Return the [x, y] coordinate for the center point of the cell that contains the specified text.  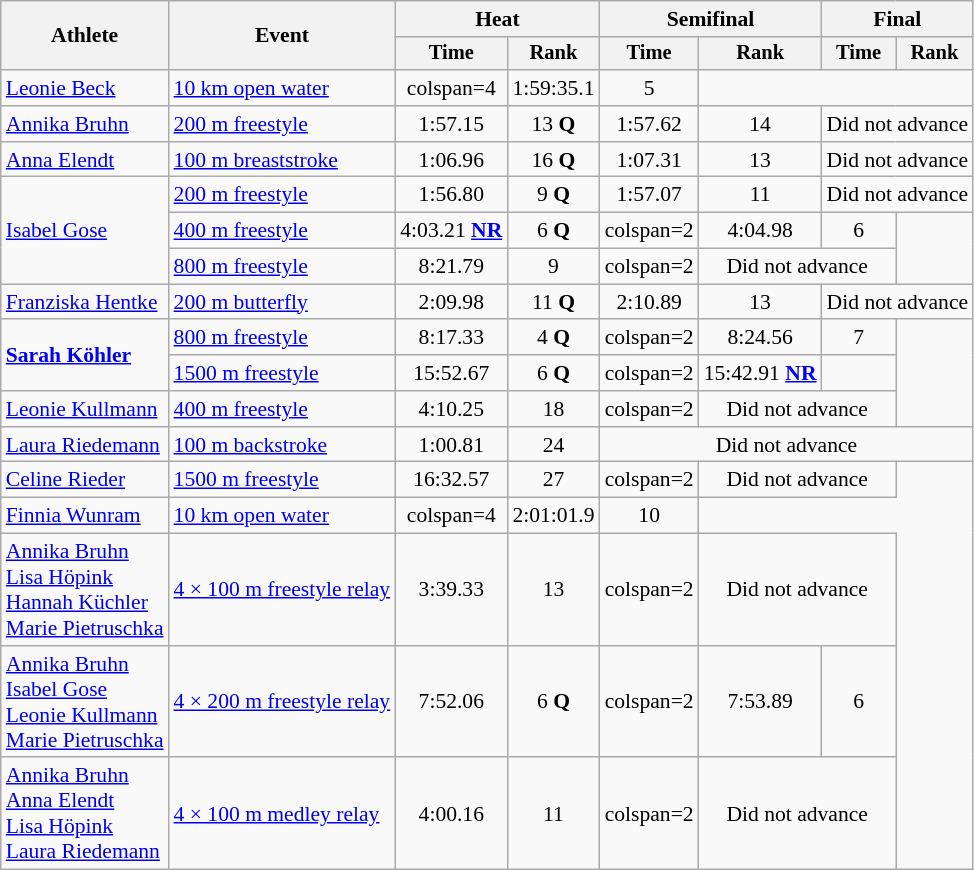
100 m breaststroke [282, 160]
2:09.98 [451, 302]
7 [859, 338]
Anna Elendt [85, 160]
24 [553, 445]
100 m backstroke [282, 445]
1:57.62 [650, 124]
Laura Riedemann [85, 445]
9 Q [553, 195]
1:57.15 [451, 124]
18 [553, 409]
Finnia Wunram [85, 516]
7:52.06 [451, 702]
1:06.96 [451, 160]
4 × 100 m freestyle relay [282, 590]
4 Q [553, 338]
4:03.21 NR [451, 231]
8:21.79 [451, 267]
Event [282, 36]
16:32.57 [451, 480]
27 [553, 480]
4 × 200 m freestyle relay [282, 702]
8:24.56 [760, 338]
2:10.89 [650, 302]
15:42.91 NR [760, 373]
Isabel Gose [85, 230]
Leonie Kullmann [85, 409]
5 [650, 88]
3:39.33 [451, 590]
Sarah Köhler [85, 356]
4 × 100 m medley relay [282, 814]
14 [760, 124]
4:00.16 [451, 814]
Annika BruhnLisa HöpinkHannah KüchlerMarie Pietruschka [85, 590]
1:59:35.1 [553, 88]
13 Q [553, 124]
9 [553, 267]
Semifinal [711, 19]
4:10.25 [451, 409]
15:52.67 [451, 373]
Annika Bruhn [85, 124]
Athlete [85, 36]
16 Q [553, 160]
8:17.33 [451, 338]
Final [898, 19]
Annika BruhnAnna ElendtLisa HöpinkLaura Riedemann [85, 814]
Leonie Beck [85, 88]
Annika BruhnIsabel GoseLeonie KullmannMarie Pietruschka [85, 702]
4:04.98 [760, 231]
1:00.81 [451, 445]
Celine Rieder [85, 480]
Heat [497, 19]
200 m butterfly [282, 302]
7:53.89 [760, 702]
1:56.80 [451, 195]
10 [650, 516]
Franziska Hentke [85, 302]
11 Q [553, 302]
1:57.07 [650, 195]
1:07.31 [650, 160]
2:01:01.9 [553, 516]
